Output the (x, y) coordinate of the center of the cell containing the given text.  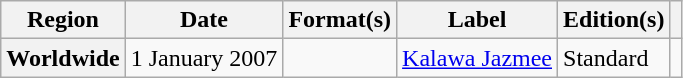
Date (204, 20)
Region (63, 20)
Kalawa Jazmee (478, 58)
1 January 2007 (204, 58)
Label (478, 20)
Worldwide (63, 58)
Edition(s) (614, 20)
Format(s) (340, 20)
Standard (614, 58)
